Return [x, y] of the center of cell containing provided text 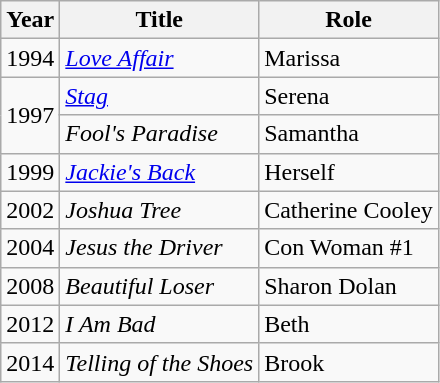
Serena [349, 96]
Telling of the Shoes [160, 362]
Stag [160, 96]
Jesus the Driver [160, 248]
Brook [349, 362]
Samantha [349, 134]
Jackie's Back [160, 172]
Joshua Tree [160, 210]
Fool's Paradise [160, 134]
Sharon Dolan [349, 286]
Title [160, 20]
1999 [30, 172]
Marissa [349, 58]
Beth [349, 324]
1997 [30, 115]
1994 [30, 58]
Beautiful Loser [160, 286]
Year [30, 20]
Love Affair [160, 58]
I Am Bad [160, 324]
2014 [30, 362]
Role [349, 20]
2008 [30, 286]
2012 [30, 324]
2004 [30, 248]
Con Woman #1 [349, 248]
Catherine Cooley [349, 210]
Herself [349, 172]
2002 [30, 210]
